Locate the cell with the specified text and output its [X, Y] center coordinate. 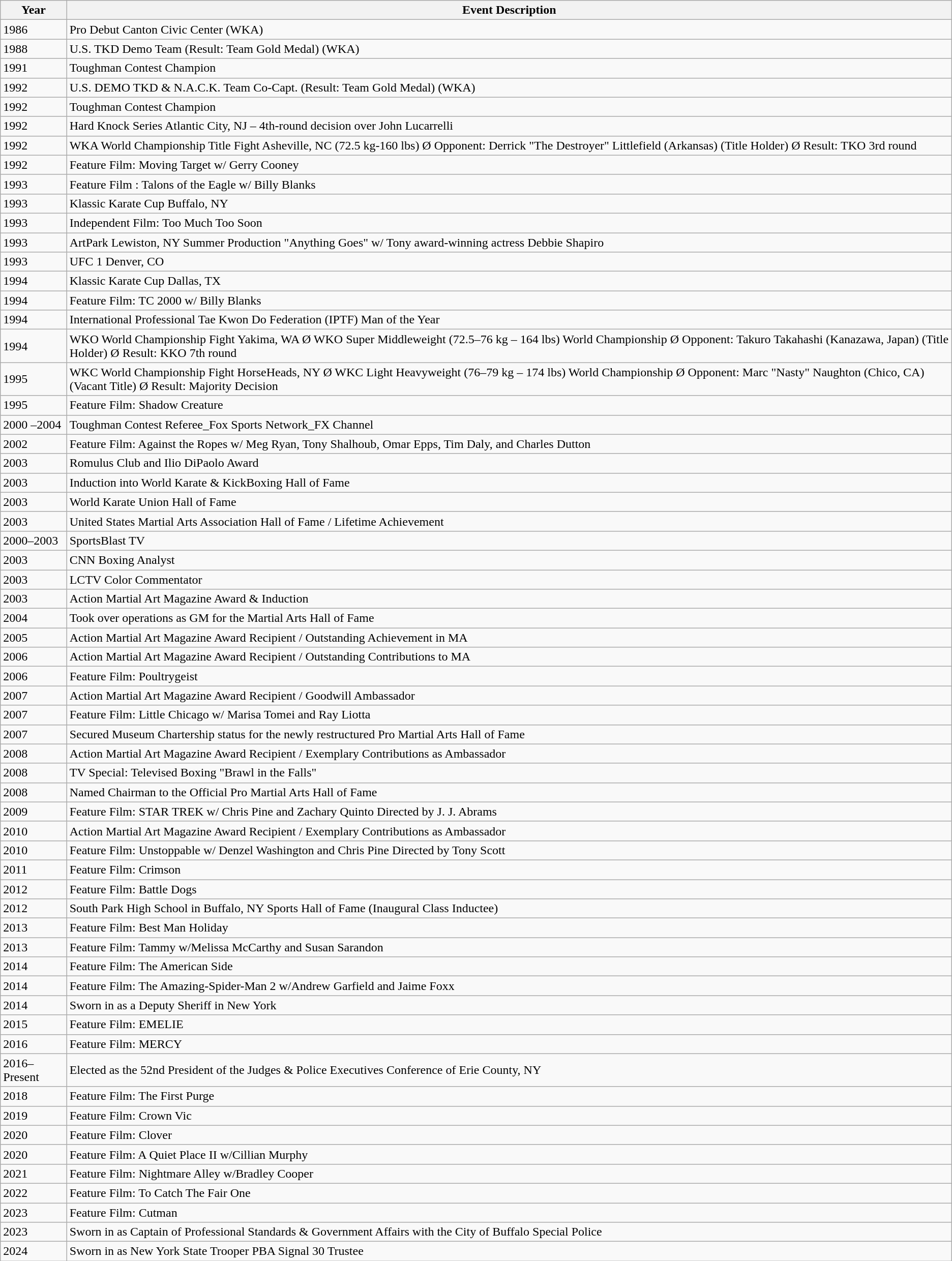
Feature Film: Crown Vic [509, 1116]
Feature Film: To Catch The Fair One [509, 1193]
World Karate Union Hall of Fame [509, 502]
Feature Film: Shadow Creature [509, 405]
Feature Film: A Quiet Place II w/Cillian Murphy [509, 1154]
Action Martial Art Magazine Award Recipient / Goodwill Ambassador [509, 696]
2000 –2004 [34, 425]
Feature Film: Against the Ropes w/ Meg Ryan, Tony Shalhoub, Omar Epps, Tim Daly, and Charles Dutton [509, 444]
1988 [34, 49]
Feature Film: MERCY [509, 1044]
ArtPark Lewiston, NY Summer Production "Anything Goes" w/ Tony award-winning actress Debbie Shapiro [509, 243]
Toughman Contest Referee_Fox Sports Network_FX Channel [509, 425]
Took over operations as GM for the Martial Arts Hall of Fame [509, 618]
U.S. TKD Demo Team (Result: Team Gold Medal) (WKA) [509, 49]
Feature Film: Tammy w/Melissa McCarthy and Susan Sarandon [509, 947]
Feature Film: Best Man Holiday [509, 928]
Sworn in as a Deputy Sheriff in New York [509, 1005]
Independent Film: Too Much Too Soon [509, 223]
Feature Film: The Amazing-Spider-Man 2 w/Andrew Garfield and Jaime Foxx [509, 986]
2011 [34, 869]
2005 [34, 638]
United States Martial Arts Association Hall of Fame / Lifetime Achievement [509, 521]
Klassic Karate Cup Buffalo, NY [509, 203]
2000–2003 [34, 541]
Feature Film: Moving Target w/ Gerry Cooney [509, 165]
1991 [34, 68]
2004 [34, 618]
Feature Film: STAR TREK w/ Chris Pine and Zachary Quinto Directed by J. J. Abrams [509, 812]
Feature Film: TC 2000 w/ Billy Blanks [509, 301]
Feature Film: Unstoppable w/ Denzel Washington and Chris Pine Directed by Tony Scott [509, 850]
Elected as the 52nd President of the Judges & Police Executives Conference of Erie County, NY [509, 1070]
Feature Film: The First Purge [509, 1096]
LCTV Color Commentator [509, 579]
Feature Film: Poultrygeist [509, 676]
2022 [34, 1193]
Sworn in as New York State Trooper PBA Signal 30 Trustee [509, 1251]
Romulus Club and Ilio DiPaolo Award [509, 463]
2016–Present [34, 1070]
Year [34, 10]
Action Martial Art Magazine Award Recipient / Outstanding Achievement in MA [509, 638]
TV Special: Televised Boxing "Brawl in the Falls" [509, 773]
South Park High School in Buffalo, NY Sports Hall of Fame (Inaugural Class Inductee) [509, 909]
2024 [34, 1251]
Action Martial Art Magazine Award Recipient / Outstanding Contributions to MA [509, 657]
2016 [34, 1044]
Feature Film: EMELIE [509, 1025]
Sworn in as Captain of Professional Standards & Government Affairs with the City of Buffalo Special Police [509, 1232]
Feature Film: Clover [509, 1135]
Feature Film: Cutman [509, 1213]
Pro Debut Canton Civic Center (WKA) [509, 29]
Event Description [509, 10]
CNN Boxing Analyst [509, 560]
SportsBlast TV [509, 541]
1986 [34, 29]
Feature Film: Crimson [509, 869]
Feature Film: The American Side [509, 967]
International Professional Tae Kwon Do Federation (IPTF) Man of the Year [509, 320]
UFC 1 Denver, CO [509, 262]
Hard Knock Series Atlantic City, NJ – 4th-round decision over John Lucarrelli [509, 126]
Induction into World Karate & KickBoxing Hall of Fame [509, 483]
Named Chairman to the Official Pro Martial Arts Hall of Fame [509, 792]
2009 [34, 812]
Feature Film: Battle Dogs [509, 889]
2021 [34, 1174]
2018 [34, 1096]
2019 [34, 1116]
2015 [34, 1025]
Klassic Karate Cup Dallas, TX [509, 281]
Action Martial Art Magazine Award & Induction [509, 599]
U.S. DEMO TKD & N.A.C.K. Team Co-Capt. (Result: Team Gold Medal) (WKA) [509, 87]
Feature Film: Little Chicago w/ Marisa Tomei and Ray Liotta [509, 715]
2002 [34, 444]
Feature Film: Nightmare Alley w/Bradley Cooper [509, 1174]
Feature Film : Talons of the Eagle w/ Billy Blanks [509, 184]
Secured Museum Chartership status for the newly restructured Pro Martial Arts Hall of Fame [509, 734]
